Provide the (x, y) coordinate of the cell's center where the given text is located.  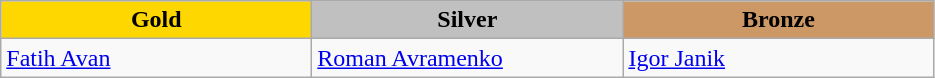
Fatih Avan (156, 58)
Igor Janik (778, 58)
Gold (156, 20)
Roman Avramenko (468, 58)
Bronze (778, 20)
Silver (468, 20)
